Output the (x, y) coordinate of the center of the cell containing the given text.  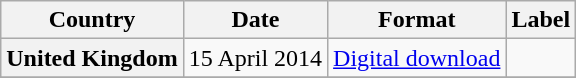
Label (541, 20)
Country (92, 20)
United Kingdom (92, 58)
Date (255, 20)
Digital download (417, 58)
15 April 2014 (255, 58)
Format (417, 20)
